Identify which cell holds the provided text, then report its [X, Y] central coordinate. 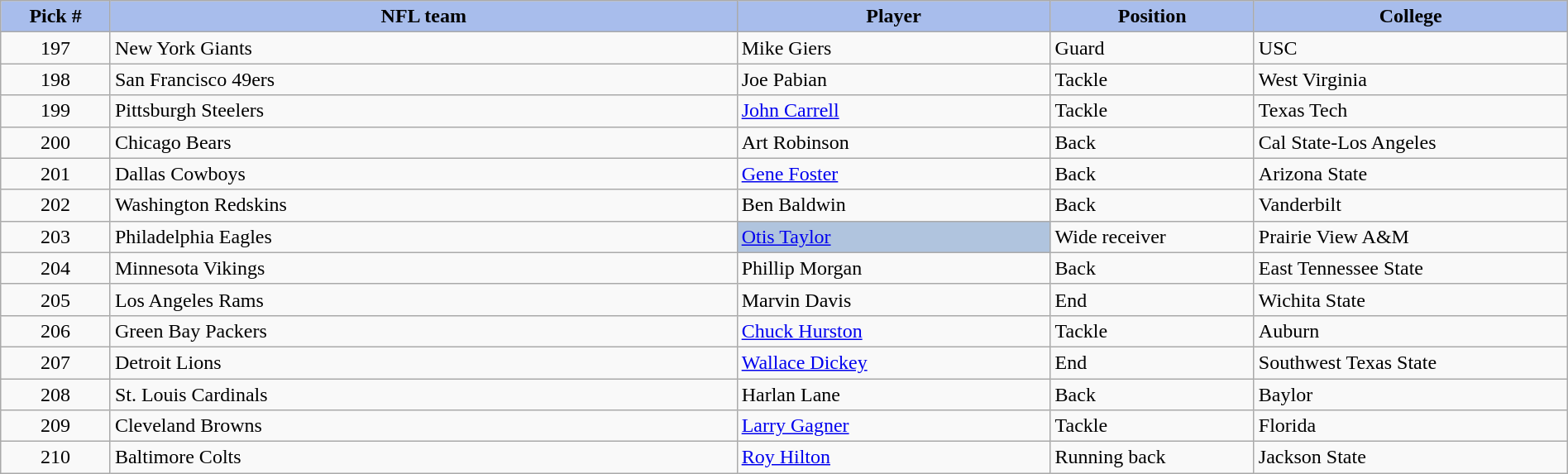
USC [1411, 48]
206 [56, 331]
Mike Giers [893, 48]
201 [56, 174]
Vanderbilt [1411, 205]
Cleveland Browns [423, 426]
Arizona State [1411, 174]
207 [56, 362]
Wichita State [1411, 299]
Pick # [56, 17]
199 [56, 111]
Cal State-Los Angeles [1411, 142]
San Francisco 49ers [423, 79]
208 [56, 395]
Chicago Bears [423, 142]
Los Angeles Rams [423, 299]
Chuck Hurston [893, 331]
Southwest Texas State [1411, 362]
Wallace Dickey [893, 362]
197 [56, 48]
New York Giants [423, 48]
Auburn [1411, 331]
Texas Tech [1411, 111]
Marvin Davis [893, 299]
Green Bay Packers [423, 331]
West Virginia [1411, 79]
St. Louis Cardinals [423, 395]
209 [56, 426]
John Carrell [893, 111]
205 [56, 299]
202 [56, 205]
204 [56, 268]
Art Robinson [893, 142]
Detroit Lions [423, 362]
Position [1152, 17]
Larry Gagner [893, 426]
College [1411, 17]
Joe Pabian [893, 79]
NFL team [423, 17]
Florida [1411, 426]
Running back [1152, 457]
Baylor [1411, 395]
East Tennessee State [1411, 268]
Ben Baldwin [893, 205]
Washington Redskins [423, 205]
Phillip Morgan [893, 268]
Baltimore Colts [423, 457]
Gene Foster [893, 174]
Philadelphia Eagles [423, 237]
Minnesota Vikings [423, 268]
Roy Hilton [893, 457]
Otis Taylor [893, 237]
Dallas Cowboys [423, 174]
200 [56, 142]
198 [56, 79]
Jackson State [1411, 457]
Harlan Lane [893, 395]
Prairie View A&M [1411, 237]
Player [893, 17]
210 [56, 457]
Guard [1152, 48]
203 [56, 237]
Wide receiver [1152, 237]
Pittsburgh Steelers [423, 111]
